Provide the [X, Y] coordinate of the cell's center where the given text is located.  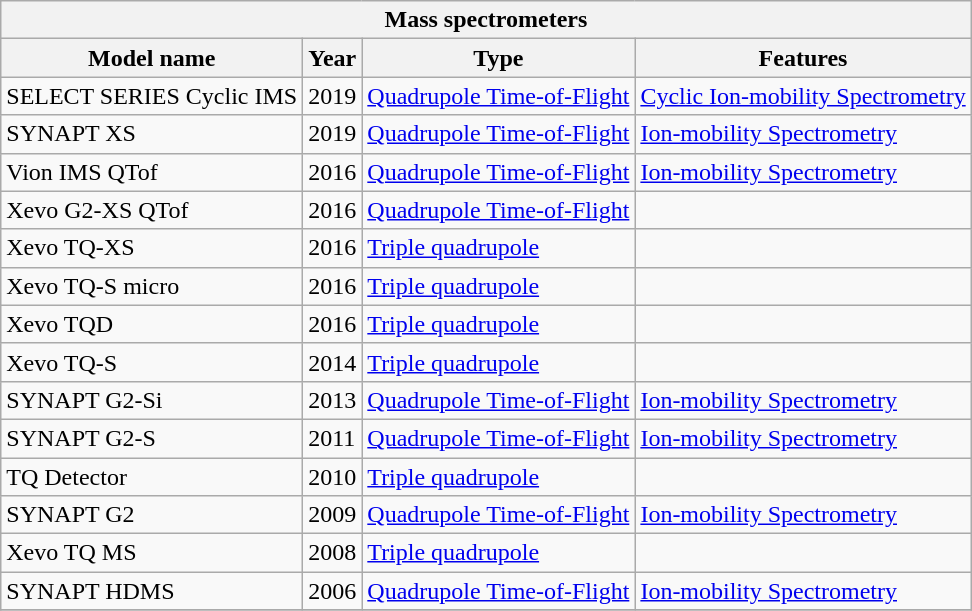
2013 [332, 400]
2014 [332, 362]
Xevo TQ-S [152, 362]
Cyclic Ion-mobility Spectrometry [803, 96]
2008 [332, 553]
Xevo TQ-S micro [152, 286]
SYNAPT XS [152, 134]
SYNAPT G2-S [152, 438]
2010 [332, 477]
SYNAPT G2-Si [152, 400]
Mass spectrometers [486, 20]
Xevo TQD [152, 324]
Features [803, 58]
Xevo TQ MS [152, 553]
Model name [152, 58]
Xevo G2-XS QTof [152, 210]
Year [332, 58]
TQ Detector [152, 477]
2011 [332, 438]
Xevo TQ-XS [152, 248]
2009 [332, 515]
SYNAPT G2 [152, 515]
2006 [332, 591]
SELECT SERIES Cyclic IMS [152, 96]
Type [498, 58]
SYNAPT HDMS [152, 591]
Vion IMS QTof [152, 172]
